Pinpoint the cell where the given text exists, returning its [x, y] midpoint coordinate. 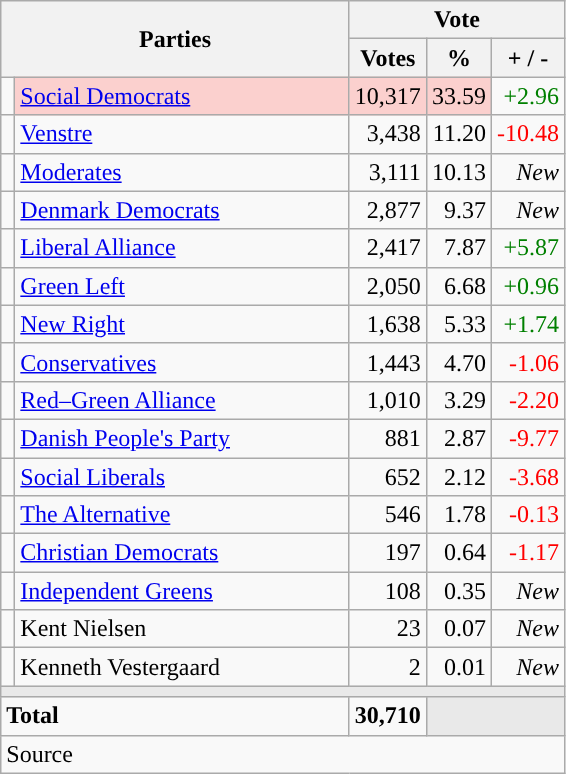
Source [283, 754]
The Alternative [182, 515]
-1.06 [528, 362]
0.35 [458, 591]
Moderates [182, 172]
33.59 [458, 96]
0.01 [458, 667]
2 [388, 667]
1,638 [388, 324]
Denmark Democrats [182, 210]
Kent Nielsen [182, 629]
4.70 [458, 362]
Independent Greens [182, 591]
+0.96 [528, 286]
1.78 [458, 515]
7.87 [458, 248]
2,050 [388, 286]
881 [388, 438]
5.33 [458, 324]
6.68 [458, 286]
2,417 [388, 248]
Parties [176, 39]
652 [388, 477]
Social Democrats [182, 96]
Total [176, 716]
+ / - [528, 58]
+5.87 [528, 248]
108 [388, 591]
11.20 [458, 134]
-0.13 [528, 515]
Vote [456, 20]
1,443 [388, 362]
10,317 [388, 96]
2.87 [458, 438]
197 [388, 553]
Liberal Alliance [182, 248]
-10.48 [528, 134]
Red–Green Alliance [182, 400]
-2.20 [528, 400]
Votes [388, 58]
3,438 [388, 134]
Venstre [182, 134]
Danish People's Party [182, 438]
-9.77 [528, 438]
Social Liberals [182, 477]
1,010 [388, 400]
30,710 [388, 716]
Green Left [182, 286]
+1.74 [528, 324]
0.64 [458, 553]
0.07 [458, 629]
-1.17 [528, 553]
9.37 [458, 210]
2,877 [388, 210]
% [458, 58]
3,111 [388, 172]
2.12 [458, 477]
+2.96 [528, 96]
23 [388, 629]
Kenneth Vestergaard [182, 667]
10.13 [458, 172]
Conservatives [182, 362]
-3.68 [528, 477]
546 [388, 515]
Christian Democrats [182, 553]
3.29 [458, 400]
New Right [182, 324]
